Capture the cell that displays the provided text and extract its [X, Y] central coordinate. 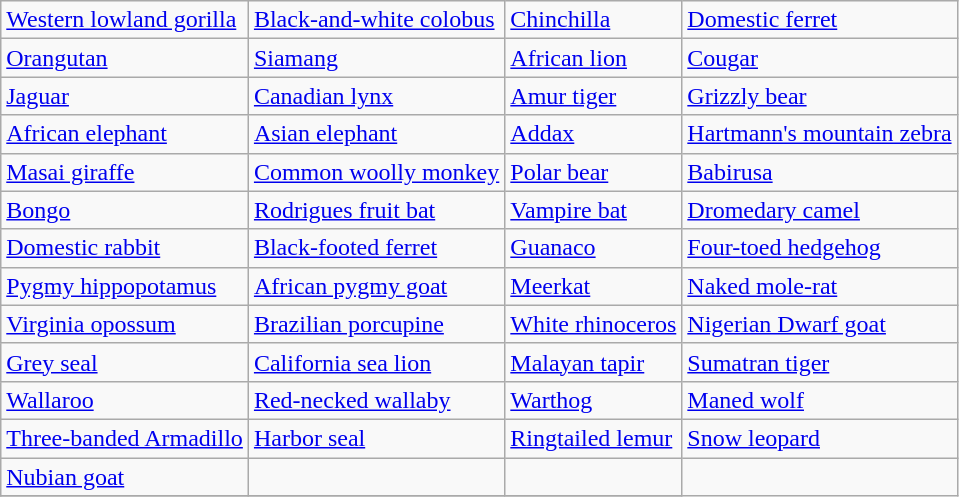
Warthog [594, 400]
Wallaroo [125, 400]
Babirusa [820, 172]
Harbor seal [376, 438]
Canadian lynx [376, 96]
Nigerian Dwarf goat [820, 324]
African pygmy goat [376, 286]
White rhinoceros [594, 324]
Sumatran tiger [820, 362]
Amur tiger [594, 96]
African lion [594, 58]
Jaguar [125, 96]
Grey seal [125, 362]
Addax [594, 134]
Pygmy hippopotamus [125, 286]
Domestic ferret [820, 20]
Polar bear [594, 172]
Hartmann's mountain zebra [820, 134]
Bongo [125, 210]
Three-banded Armadillo [125, 438]
Vampire bat [594, 210]
Western lowland gorilla [125, 20]
Cougar [820, 58]
California sea lion [376, 362]
Ringtailed lemur [594, 438]
Dromedary camel [820, 210]
Meerkat [594, 286]
Domestic rabbit [125, 248]
Masai giraffe [125, 172]
Virginia opossum [125, 324]
Nubian goat [125, 477]
Asian elephant [376, 134]
Snow leopard [820, 438]
African elephant [125, 134]
Grizzly bear [820, 96]
Naked mole-rat [820, 286]
Black-footed ferret [376, 248]
Red-necked wallaby [376, 400]
Siamang [376, 58]
Maned wolf [820, 400]
Brazilian porcupine [376, 324]
Malayan tapir [594, 362]
Four-toed hedgehog [820, 248]
Chinchilla [594, 20]
Guanaco [594, 248]
Black-and-white colobus [376, 20]
Common woolly monkey [376, 172]
Orangutan [125, 58]
Rodrigues fruit bat [376, 210]
